Identify which cell holds the provided text, then report its [x, y] central coordinate. 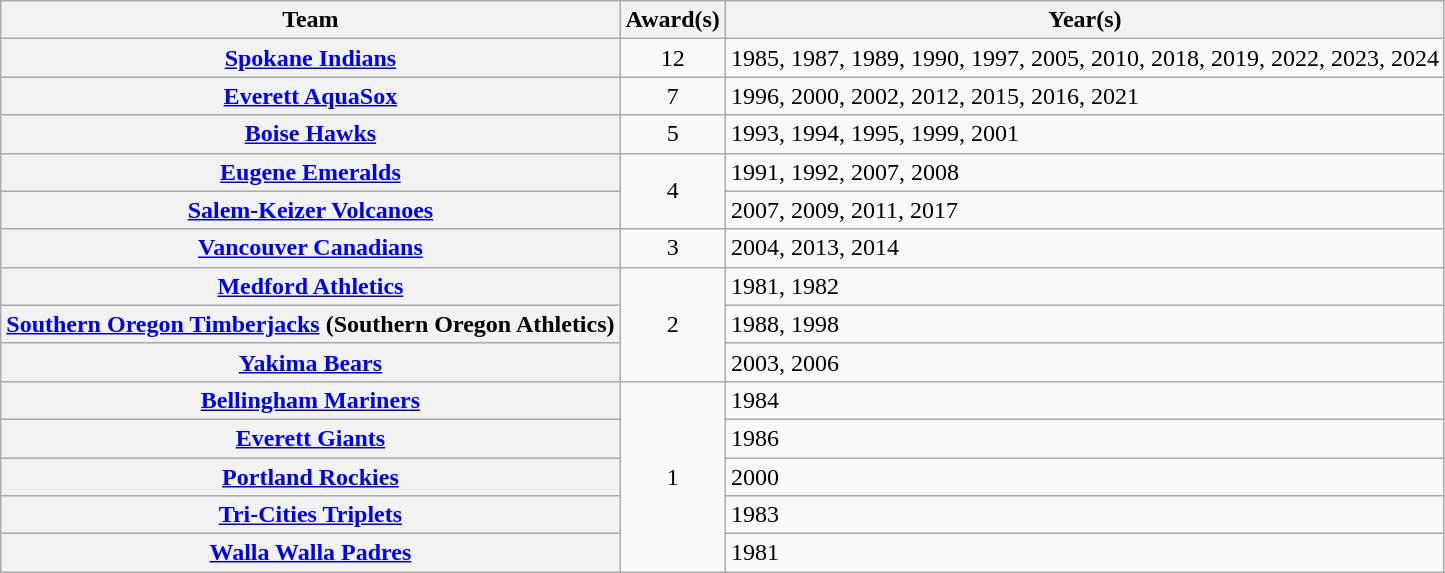
1983 [1084, 515]
Spokane Indians [310, 58]
Everett AquaSox [310, 96]
1985, 1987, 1989, 1990, 1997, 2005, 2010, 2018, 2019, 2022, 2023, 2024 [1084, 58]
1984 [1084, 400]
1988, 1998 [1084, 324]
1993, 1994, 1995, 1999, 2001 [1084, 134]
1991, 1992, 2007, 2008 [1084, 172]
Year(s) [1084, 20]
2003, 2006 [1084, 362]
Yakima Bears [310, 362]
Salem-Keizer Volcanoes [310, 210]
3 [672, 248]
1 [672, 476]
2 [672, 324]
7 [672, 96]
1996, 2000, 2002, 2012, 2015, 2016, 2021 [1084, 96]
2007, 2009, 2011, 2017 [1084, 210]
Vancouver Canadians [310, 248]
Boise Hawks [310, 134]
Eugene Emeralds [310, 172]
Bellingham Mariners [310, 400]
Tri-Cities Triplets [310, 515]
Award(s) [672, 20]
Portland Rockies [310, 477]
1981 [1084, 553]
Medford Athletics [310, 286]
2000 [1084, 477]
Team [310, 20]
Everett Giants [310, 438]
4 [672, 191]
5 [672, 134]
12 [672, 58]
Southern Oregon Timberjacks (Southern Oregon Athletics) [310, 324]
1981, 1982 [1084, 286]
2004, 2013, 2014 [1084, 248]
1986 [1084, 438]
Walla Walla Padres [310, 553]
